Extract the (X, Y) coordinate from the center of the cell holding the provided text.  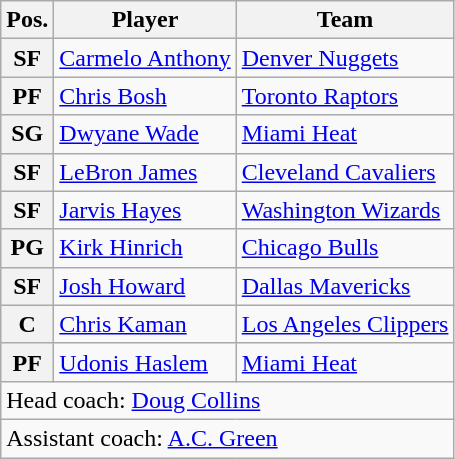
PG (28, 248)
Los Angeles Clippers (345, 324)
Dallas Mavericks (345, 286)
LeBron James (145, 172)
Cleveland Cavaliers (345, 172)
Assistant coach: A.C. Green (228, 438)
SG (28, 134)
Carmelo Anthony (145, 58)
Jarvis Hayes (145, 210)
Dwyane Wade (145, 134)
Udonis Haslem (145, 362)
Head coach: Doug Collins (228, 400)
Washington Wizards (345, 210)
Chicago Bulls (345, 248)
Chris Kaman (145, 324)
Player (145, 20)
Chris Bosh (145, 96)
Pos. (28, 20)
Kirk Hinrich (145, 248)
Denver Nuggets (345, 58)
C (28, 324)
Toronto Raptors (345, 96)
Team (345, 20)
Josh Howard (145, 286)
